Detect which cell encompasses the target text, then output its [X, Y] center coordinate. 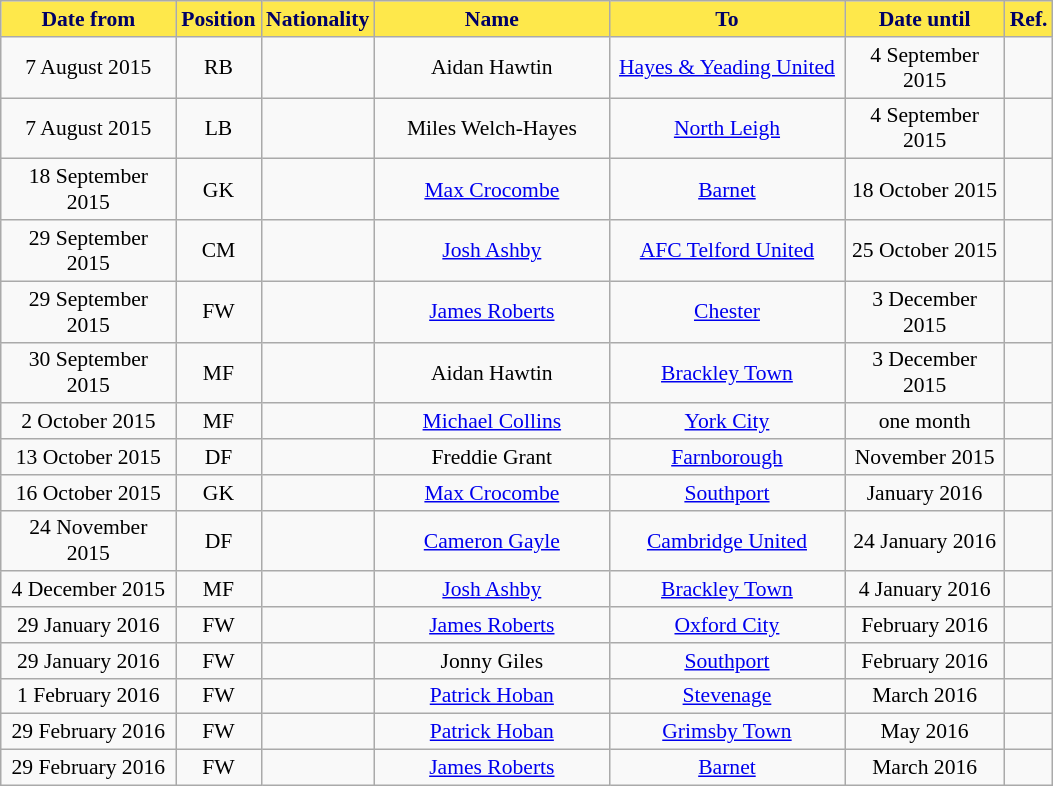
AFC Telford United [726, 250]
November 2015 [925, 457]
Oxford City [726, 625]
Ref. [1029, 19]
one month [925, 422]
2 October 2015 [88, 422]
Chester [726, 312]
4 January 2016 [925, 590]
Date from [88, 19]
24 November 2015 [88, 540]
North Leigh [726, 128]
Cameron Gayle [492, 540]
18 October 2015 [925, 190]
Position [218, 19]
Jonny Giles [492, 661]
16 October 2015 [88, 493]
York City [726, 422]
Grimsby Town [726, 732]
Nationality [318, 19]
25 October 2015 [925, 250]
30 September 2015 [88, 372]
January 2016 [925, 493]
Miles Welch-Hayes [492, 128]
Farnborough [726, 457]
24 January 2016 [925, 540]
To [726, 19]
Michael Collins [492, 422]
May 2016 [925, 732]
Cambridge United [726, 540]
Name [492, 19]
Hayes & Yeading United [726, 68]
Stevenage [726, 696]
4 December 2015 [88, 590]
CM [218, 250]
13 October 2015 [88, 457]
Freddie Grant [492, 457]
RB [218, 68]
LB [218, 128]
1 February 2016 [88, 696]
18 September 2015 [88, 190]
Date until [925, 19]
